Extract the (x, y) coordinate from the center of the cell holding the provided text.  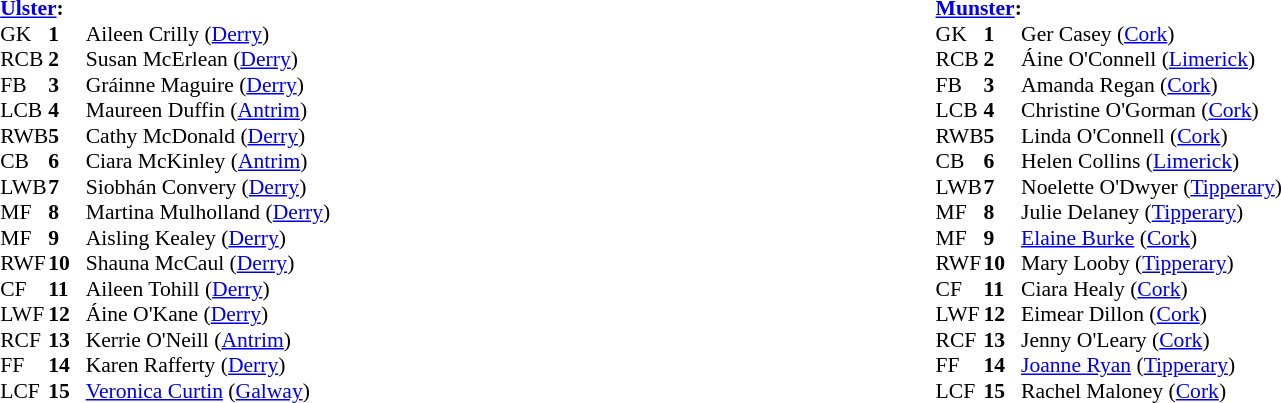
Cathy McDonald (Derry) (208, 136)
Aileen Crilly (Derry) (208, 34)
Aileen Tohill (Derry) (208, 289)
Karen Rafferty (Derry) (208, 365)
Maureen Duffin (Antrim) (208, 111)
Áine O'Kane (Derry) (208, 315)
Shauna McCaul (Derry) (208, 263)
Kerrie O'Neill (Antrim) (208, 340)
Aisling Kealey (Derry) (208, 238)
Ciara McKinley (Antrim) (208, 161)
Martina Mulholland (Derry) (208, 213)
Siobhán Convery (Derry) (208, 187)
Gráinne Maguire (Derry) (208, 85)
Susan McErlean (Derry) (208, 59)
